Detect which cell encompasses the target text, then output its [X, Y] center coordinate. 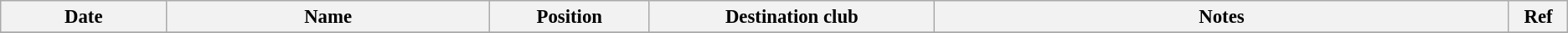
Destination club [792, 17]
Date [84, 17]
Ref [1538, 17]
Name [328, 17]
Position [570, 17]
Notes [1222, 17]
